Extract the [x, y] coordinate from the center of the cell holding the provided text.  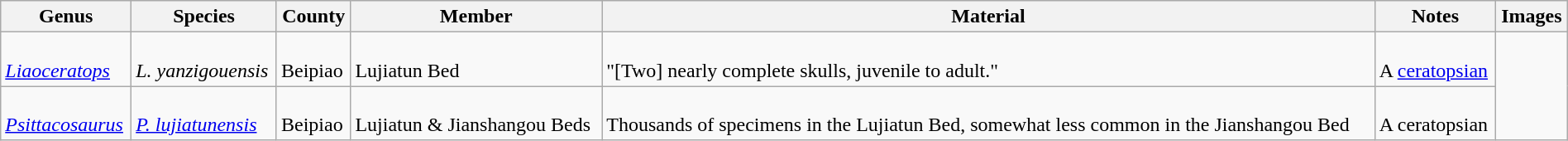
Material [988, 17]
Lujiatun & Jianshangou Beds [476, 113]
Thousands of specimens in the Lujiatun Bed, somewhat less common in the Jianshangou Bed [988, 113]
Liaoceratops [66, 60]
Psittacosaurus [66, 113]
Images [1532, 17]
Notes [1435, 17]
County [313, 17]
Lujiatun Bed [476, 60]
Species [204, 17]
"[Two] nearly complete skulls, juvenile to adult." [988, 60]
Member [476, 17]
L. yanzigouensis [204, 60]
Genus [66, 17]
P. lujiatunensis [204, 113]
